Search for the cell housing the specified text and yield its [x, y] center coordinate. 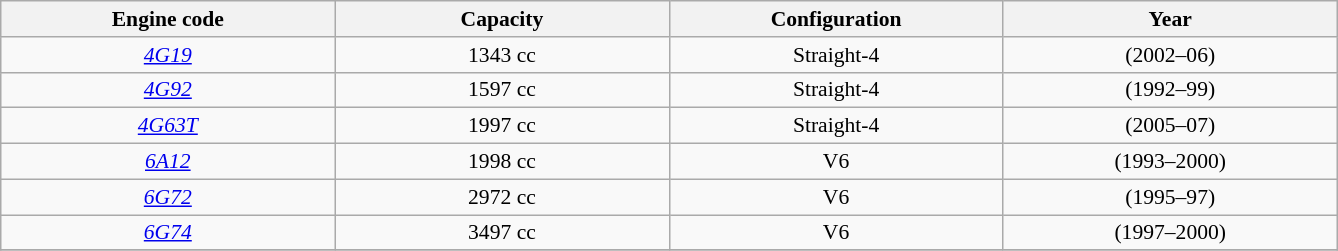
(2002–06) [1170, 55]
(1992–99) [1170, 90]
6G74 [168, 233]
(1997–2000) [1170, 233]
Engine code [168, 19]
1997 cc [502, 126]
6G72 [168, 197]
Year [1170, 19]
4G19 [168, 55]
4G92 [168, 90]
(2005–07) [1170, 126]
2972 cc [502, 197]
4G63T [168, 126]
3497 cc [502, 233]
Configuration [836, 19]
1343 cc [502, 55]
1998 cc [502, 162]
1597 cc [502, 90]
6A12 [168, 162]
(1995–97) [1170, 197]
(1993–2000) [1170, 162]
Capacity [502, 19]
